Return (x, y) of the center of cell containing provided text 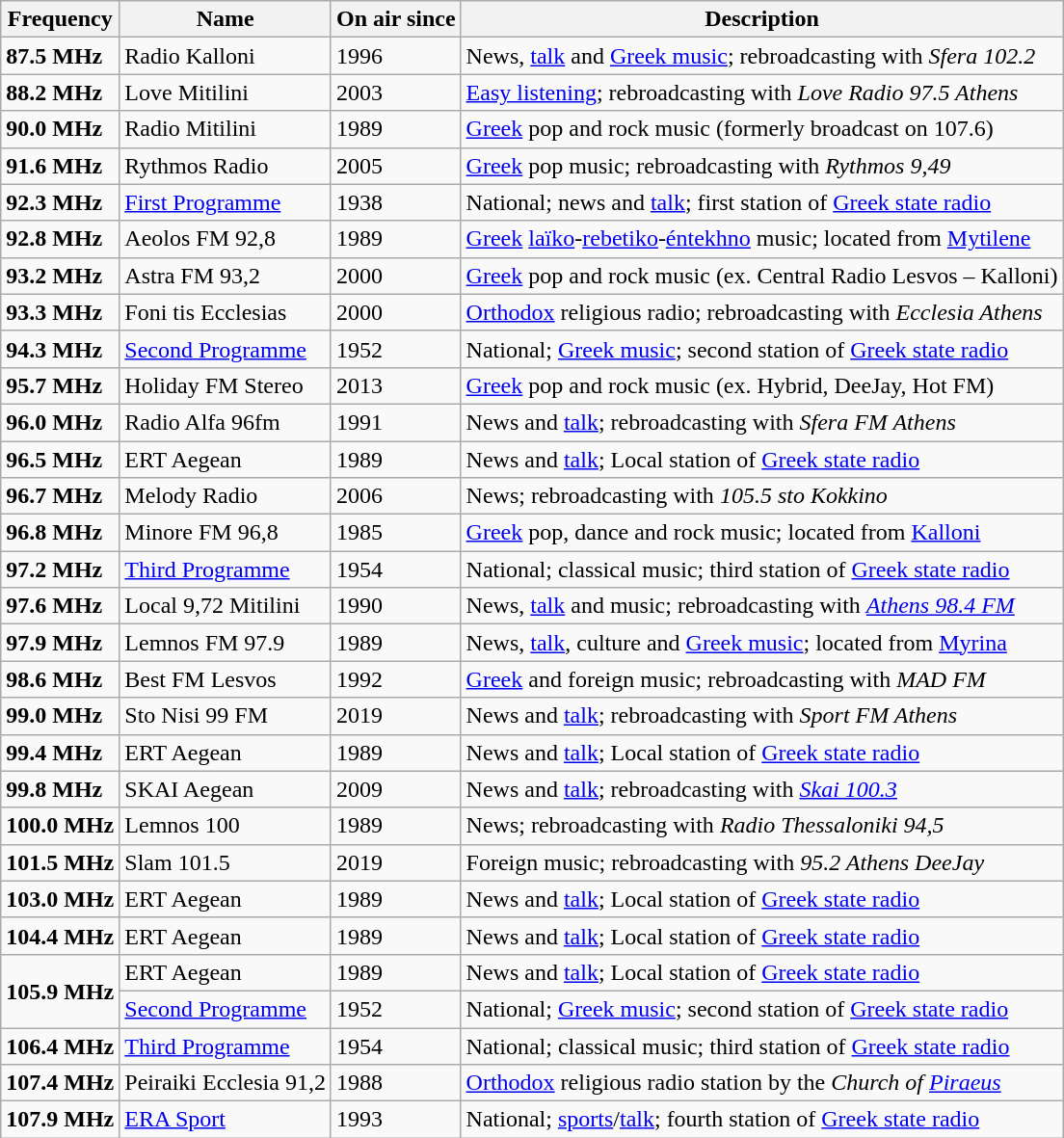
Astra FM 93,2 (226, 276)
2009 (395, 789)
News and talk; rebroadcasting with Sport FM Athens (761, 716)
Peiraiki Ecclesia 91,2 (226, 1083)
News; rebroadcasting with 105.5 sto Kokkino (761, 496)
1991 (395, 422)
National; news and talk; first station of Greek state radio (761, 202)
103.0 MHz (60, 899)
Radio Alfa 96fm (226, 422)
104.4 MHz (60, 936)
Name (226, 19)
Melody Radio (226, 496)
Lemnos FM 97.9 (226, 643)
96.0 MHz (60, 422)
100.0 MHz (60, 826)
98.6 MHz (60, 679)
ERA Sport (226, 1120)
Greek pop and rock music (ex. Hybrid, DeeJay, Hot FM) (761, 385)
Minore FM 96,8 (226, 533)
107.9 MHz (60, 1120)
107.4 MHz (60, 1083)
Lemnos 100 (226, 826)
99.0 MHz (60, 716)
96.7 MHz (60, 496)
Greek pop and rock music (formerly broadcast on 107.6) (761, 129)
1993 (395, 1120)
Orthodox religious radio station by the Church of Piraeus (761, 1083)
91.6 MHz (60, 166)
95.7 MHz (60, 385)
88.2 MHz (60, 93)
87.5 MHz (60, 56)
Radio Kalloni (226, 56)
105.9 MHz (60, 991)
97.6 MHz (60, 606)
93.2 MHz (60, 276)
Aeolos FM 92,8 (226, 239)
News, talk and Greek music; rebroadcasting with Sfera 102.2 (761, 56)
News and talk; rebroadcasting with Skai 100.3 (761, 789)
106.4 MHz (60, 1045)
Love Mitilini (226, 93)
Orthodox religious radio; rebroadcasting with Ecclesia Athens (761, 312)
96.8 MHz (60, 533)
Radio Mitilini (226, 129)
Greek pop music; rebroadcasting with Rythmos 9,49 (761, 166)
101.5 MHz (60, 862)
News and talk; rebroadcasting with Sfera FM Athens (761, 422)
1938 (395, 202)
Local 9,72 Mitilini (226, 606)
2003 (395, 93)
Description (761, 19)
96.5 MHz (60, 460)
1985 (395, 533)
Rythmos Radio (226, 166)
94.3 MHz (60, 349)
Foni tis Ecclesias (226, 312)
News; rebroadcasting with Radio Thessaloniki 94,5 (761, 826)
2005 (395, 166)
Greek pop and rock music (ex. Central Radio Lesvos – Kalloni) (761, 276)
Slam 101.5 (226, 862)
93.3 MHz (60, 312)
Greek and foreign music; rebroadcasting with MAD FM (761, 679)
First Programme (226, 202)
2013 (395, 385)
Foreign music; rebroadcasting with 95.2 Athens DeeJay (761, 862)
Sto Nisi 99 FM (226, 716)
Holiday FM Stereo (226, 385)
92.3 MHz (60, 202)
1990 (395, 606)
Best FM Lesvos (226, 679)
News, talk and music; rebroadcasting with Athens 98.4 FM (761, 606)
99.8 MHz (60, 789)
97.2 MHz (60, 569)
News, talk, culture and Greek music; located from Myrina (761, 643)
1996 (395, 56)
Greek laïko-rebetiko-éntekhno music; located from Mytilene (761, 239)
99.4 MHz (60, 753)
92.8 MHz (60, 239)
Greek pop, dance and rock music; located from Kalloni (761, 533)
On air since (395, 19)
90.0 MHz (60, 129)
1992 (395, 679)
National; sports/talk; fourth station of Greek state radio (761, 1120)
Easy listening; rebroadcasting with Love Radio 97.5 Athens (761, 93)
97.9 MHz (60, 643)
SKAI Aegean (226, 789)
1988 (395, 1083)
2006 (395, 496)
Frequency (60, 19)
